Determine the [X, Y] coordinate at the center of the cell enclosing the given text.  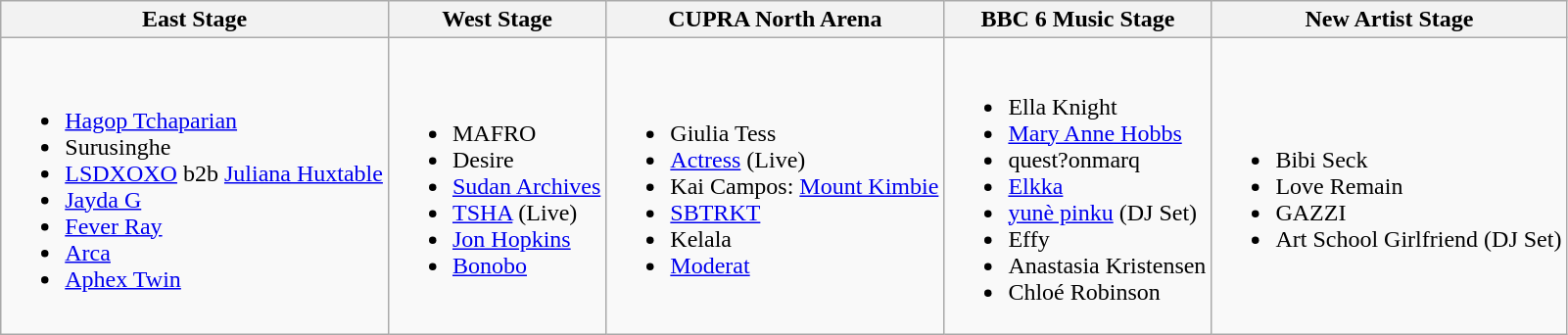
Bibi SeckLove RemainGAZZIArt School Girlfriend (DJ Set) [1389, 186]
Ella KnightMary Anne Hobbsquest?onmarqElkkayunè pinku (DJ Set)EffyAnastasia KristensenChloé Robinson [1077, 186]
West Stage [497, 20]
CUPRA North Arena [776, 20]
Hagop TchaparianSurusingheLSDXOXO b2b Juliana HuxtableJayda GFever RayArcaAphex Twin [195, 186]
New Artist Stage [1389, 20]
Giulia TessActress (Live)Kai Campos: Mount KimbieSBTRKTKelalaModerat [776, 186]
BBC 6 Music Stage [1077, 20]
MAFRODesireSudan ArchivesTSHA (Live)Jon HopkinsBonobo [497, 186]
East Stage [195, 20]
